For the text-containing cell, return its midpoint in (X, Y) coordinate format. 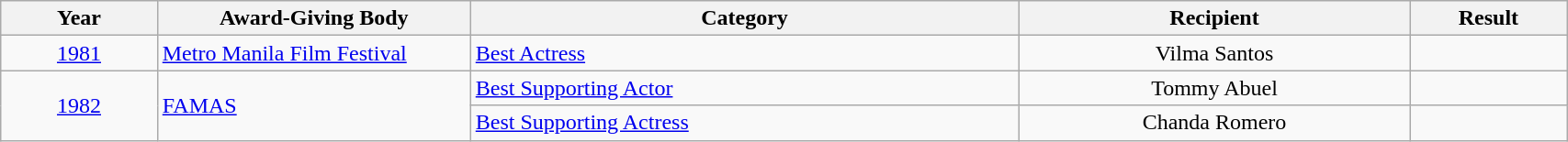
FAMAS (314, 105)
Award-Giving Body (314, 18)
Tommy Abuel (1214, 88)
1982 (79, 105)
Best Supporting Actress (744, 123)
Vilma Santos (1214, 53)
1981 (79, 53)
Recipient (1214, 18)
Best Actress (744, 53)
Best Supporting Actor (744, 88)
Metro Manila Film Festival (314, 53)
Category (744, 18)
Result (1488, 18)
Year (79, 18)
Chanda Romero (1214, 123)
